Search for the cell housing the specified text and yield its (X, Y) center coordinate. 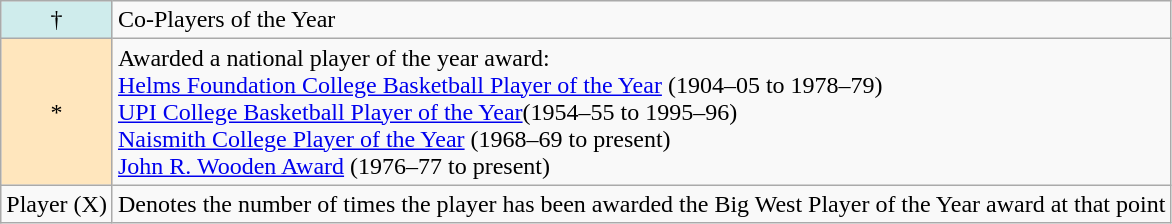
Player (X) (57, 204)
Co-Players of the Year (641, 20)
† (57, 20)
* (57, 112)
Denotes the number of times the player has been awarded the Big West Player of the Year award at that point (641, 204)
